Scan for the cell matching the given text and deliver its (X, Y) coordinate at center. 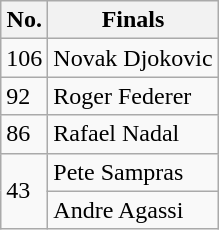
92 (24, 96)
No. (24, 20)
Finals (133, 20)
43 (24, 191)
Pete Sampras (133, 172)
86 (24, 134)
Novak Djokovic (133, 58)
Roger Federer (133, 96)
106 (24, 58)
Rafael Nadal (133, 134)
Andre Agassi (133, 210)
